Locate the cell with the specified text and output its (X, Y) center coordinate. 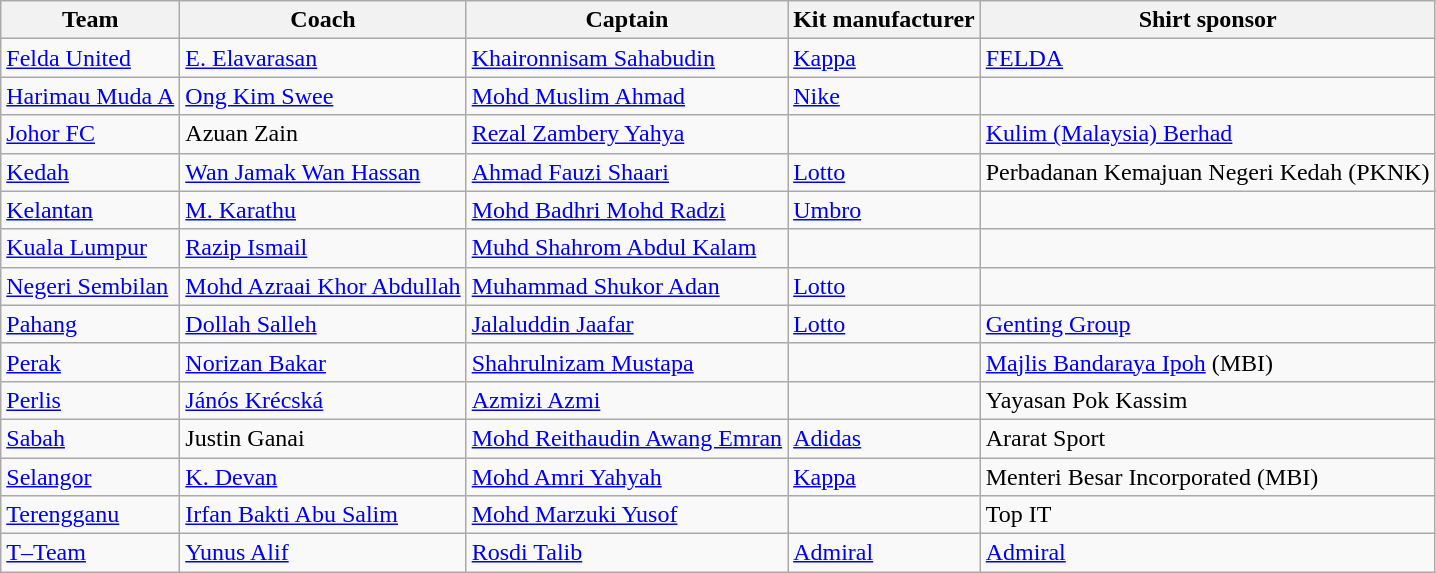
Team (90, 20)
T–Team (90, 553)
Perak (90, 362)
Kulim (Malaysia) Berhad (1208, 134)
E. Elavarasan (323, 58)
Top IT (1208, 515)
Adidas (884, 438)
Coach (323, 20)
Wan Jamak Wan Hassan (323, 172)
Menteri Besar Incorporated (MBI) (1208, 477)
Perbadanan Kemajuan Negeri Kedah (PKNK) (1208, 172)
Kelantan (90, 210)
Rosdi Talib (626, 553)
Jánós Krécská (323, 400)
Mohd Amri Yahyah (626, 477)
Mohd Muslim Ahmad (626, 96)
Negeri Sembilan (90, 286)
Felda United (90, 58)
Johor FC (90, 134)
Terengganu (90, 515)
Azmizi Azmi (626, 400)
Mohd Azraai Khor Abdullah (323, 286)
Umbro (884, 210)
Perlis (90, 400)
Mohd Badhri Mohd Radzi (626, 210)
Sabah (90, 438)
Azuan Zain (323, 134)
Ararat Sport (1208, 438)
Shahrulnizam Mustapa (626, 362)
Yayasan Pok Kassim (1208, 400)
Justin Ganai (323, 438)
Harimau Muda A (90, 96)
Pahang (90, 324)
Yunus Alif (323, 553)
M. Karathu (323, 210)
Muhammad Shukor Adan (626, 286)
Norizan Bakar (323, 362)
Ong Kim Swee (323, 96)
Razip Ismail (323, 248)
Shirt sponsor (1208, 20)
Khaironnisam Sahabudin (626, 58)
Ahmad Fauzi Shaari (626, 172)
Mohd Reithaudin Awang Emran (626, 438)
Muhd Shahrom Abdul Kalam (626, 248)
Majlis Bandaraya Ipoh (MBI) (1208, 362)
Dollah Salleh (323, 324)
Kit manufacturer (884, 20)
Mohd Marzuki Yusof (626, 515)
Jalaluddin Jaafar (626, 324)
Captain (626, 20)
Nike (884, 96)
K. Devan (323, 477)
FELDA (1208, 58)
Genting Group (1208, 324)
Kuala Lumpur (90, 248)
Irfan Bakti Abu Salim (323, 515)
Kedah (90, 172)
Rezal Zambery Yahya (626, 134)
Selangor (90, 477)
